From the cell containing the given text, extract its center point as [X, Y] coordinate. 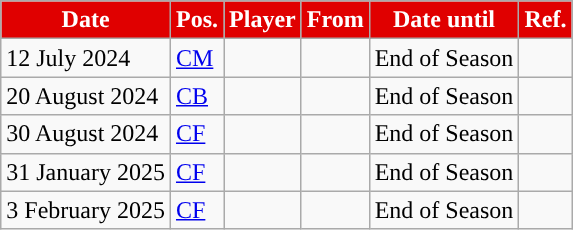
Date until [444, 20]
12 July 2024 [86, 58]
From [335, 20]
30 August 2024 [86, 134]
CM [196, 58]
Ref. [546, 20]
CB [196, 96]
Pos. [196, 20]
20 August 2024 [86, 96]
Player [263, 20]
3 February 2025 [86, 210]
Date [86, 20]
31 January 2025 [86, 172]
